Provide the (x, y) coordinate of the cell's center where the given text is located.  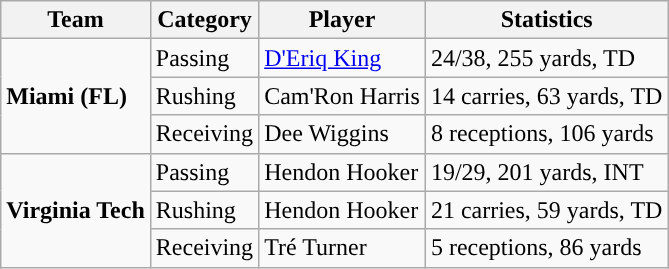
24/38, 255 yards, TD (546, 58)
5 receptions, 86 yards (546, 248)
Dee Wiggins (342, 134)
Virginia Tech (76, 210)
Player (342, 20)
Statistics (546, 20)
Category (204, 20)
21 carries, 59 yards, TD (546, 210)
8 receptions, 106 yards (546, 134)
Tré Turner (342, 248)
D'Eriq King (342, 58)
Miami (FL) (76, 96)
Cam'Ron Harris (342, 96)
Team (76, 20)
19/29, 201 yards, INT (546, 172)
14 carries, 63 yards, TD (546, 96)
